Extract the (X, Y) coordinate from the center of the cell holding the provided text.  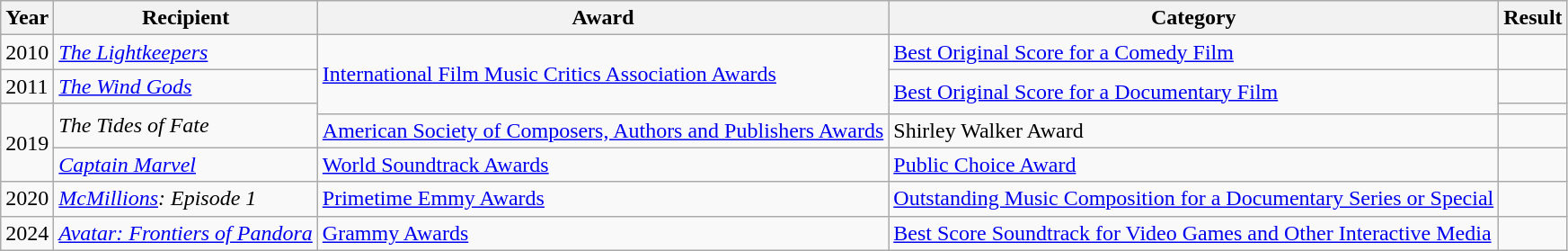
World Soundtrack Awards (602, 165)
The Tides of Fate (186, 126)
Grammy Awards (602, 233)
Primetime Emmy Awards (602, 199)
2020 (27, 199)
The Lightkeepers (186, 52)
Best Original Score for a Comedy Film (1193, 52)
International Film Music Critics Association Awards (602, 74)
Avatar: Frontiers of Pandora (186, 233)
Result (1533, 18)
Best Original Score for a Documentary Film (1193, 92)
Award (602, 18)
2024 (27, 233)
Recipient (186, 18)
Public Choice Award (1193, 165)
Best Score Soundtrack for Video Games and Other Interactive Media (1193, 233)
Category (1193, 18)
McMillions: Episode 1 (186, 199)
Captain Marvel (186, 165)
2010 (27, 52)
2011 (27, 86)
2019 (27, 142)
Year (27, 18)
Outstanding Music Composition for a Documentary Series or Special (1193, 199)
American Society of Composers, Authors and Publishers Awards (602, 130)
The Wind Gods (186, 86)
Shirley Walker Award (1193, 130)
